Return the [X, Y] coordinate for the center point of the cell that contains the specified text.  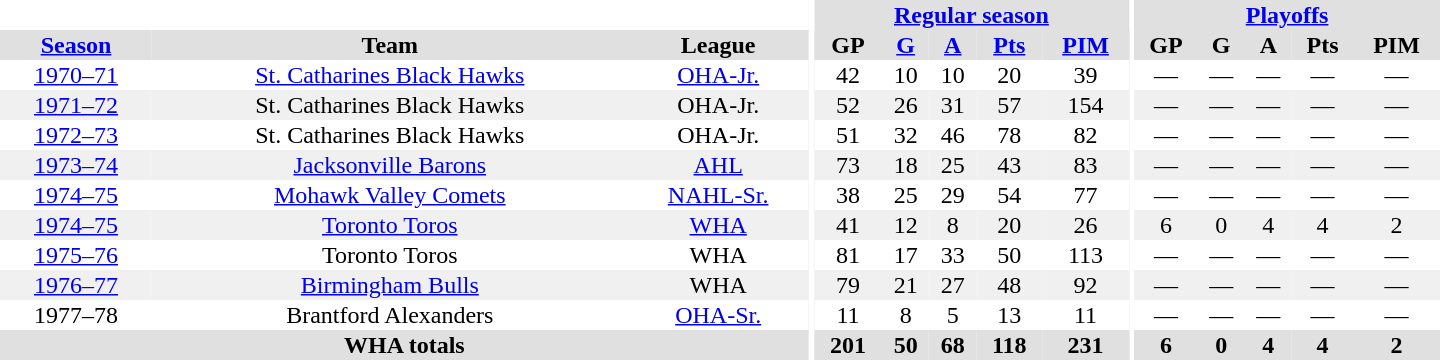
52 [848, 105]
Birmingham Bulls [390, 285]
231 [1086, 345]
154 [1086, 105]
29 [952, 195]
13 [1009, 315]
NAHL-Sr. [718, 195]
1972–73 [76, 135]
39 [1086, 75]
83 [1086, 165]
Jacksonville Barons [390, 165]
21 [906, 285]
33 [952, 255]
43 [1009, 165]
41 [848, 225]
18 [906, 165]
1973–74 [76, 165]
77 [1086, 195]
81 [848, 255]
54 [1009, 195]
32 [906, 135]
1970–71 [76, 75]
57 [1009, 105]
1976–77 [76, 285]
AHL [718, 165]
Brantford Alexanders [390, 315]
Team [390, 45]
51 [848, 135]
92 [1086, 285]
78 [1009, 135]
WHA totals [404, 345]
38 [848, 195]
118 [1009, 345]
27 [952, 285]
1977–78 [76, 315]
12 [906, 225]
82 [1086, 135]
OHA-Sr. [718, 315]
Regular season [972, 15]
1971–72 [76, 105]
201 [848, 345]
5 [952, 315]
17 [906, 255]
42 [848, 75]
1975–76 [76, 255]
Season [76, 45]
League [718, 45]
46 [952, 135]
68 [952, 345]
113 [1086, 255]
79 [848, 285]
48 [1009, 285]
Playoffs [1287, 15]
73 [848, 165]
31 [952, 105]
Mohawk Valley Comets [390, 195]
